Provide the (X, Y) coordinate of the cell's center where the given text is located.  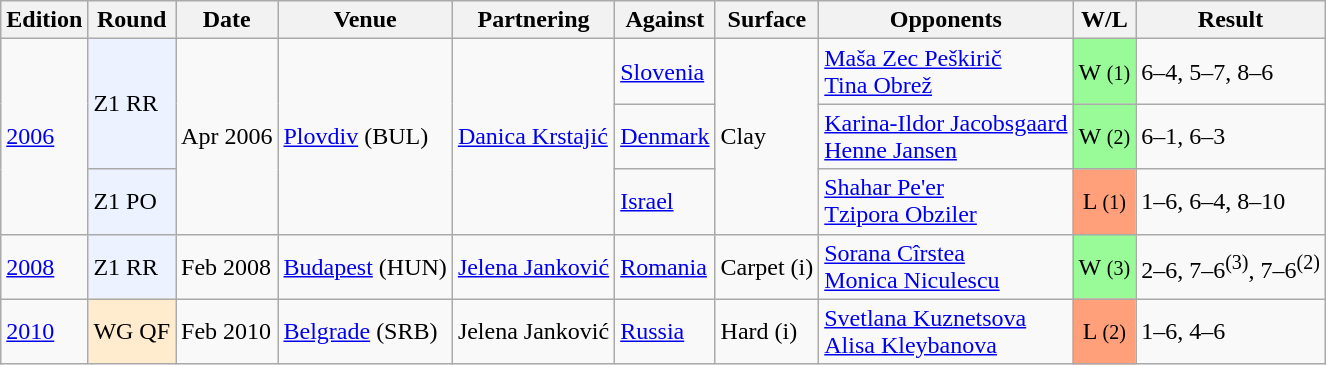
Denmark (665, 136)
Karina-Ildor JacobsgaardHenne Jansen (946, 136)
Plovdiv (BUL) (365, 136)
6–1, 6–3 (1231, 136)
Sorana CîrsteaMonica Niculescu (946, 266)
WG QF (132, 332)
Venue (365, 20)
1–6, 4–6 (1231, 332)
6–4, 5–7, 8–6 (1231, 72)
Z1 PO (132, 202)
2010 (44, 332)
Israel (665, 202)
Surface (767, 20)
Hard (i) (767, 332)
Budapest (HUN) (365, 266)
1–6, 6–4, 8–10 (1231, 202)
W (1) (1104, 72)
Carpet (i) (767, 266)
W (3) (1104, 266)
2006 (44, 136)
Svetlana KuznetsovaAlisa Kleybanova (946, 332)
Opponents (946, 20)
Shahar Pe'erTzipora Obziler (946, 202)
Romania (665, 266)
Against (665, 20)
L (2) (1104, 332)
Feb 2008 (227, 266)
Edition (44, 20)
Belgrade (SRB) (365, 332)
Russia (665, 332)
2008 (44, 266)
W (2) (1104, 136)
Feb 2010 (227, 332)
Date (227, 20)
Result (1231, 20)
Round (132, 20)
L (1) (1104, 202)
Clay (767, 136)
Slovenia (665, 72)
Partnering (533, 20)
Danica Krstajić (533, 136)
W/L (1104, 20)
2–6, 7–6(3), 7–6(2) (1231, 266)
Apr 2006 (227, 136)
Maša Zec PeškiričTina Obrež (946, 72)
